Find where the given text appears and provide that cell's center as (X, Y) coordinate. 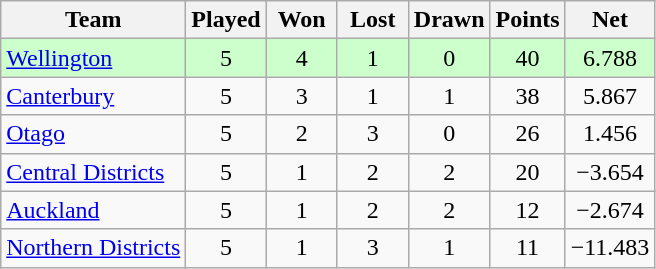
−3.654 (610, 172)
−11.483 (610, 248)
6.788 (610, 58)
1.456 (610, 134)
Won (302, 20)
5.867 (610, 96)
Points (528, 20)
Drawn (449, 20)
Played (226, 20)
11 (528, 248)
Wellington (94, 58)
Otago (94, 134)
Central Districts (94, 172)
Net (610, 20)
40 (528, 58)
38 (528, 96)
−2.674 (610, 210)
4 (302, 58)
26 (528, 134)
Auckland (94, 210)
12 (528, 210)
20 (528, 172)
Team (94, 20)
Lost (372, 20)
Canterbury (94, 96)
Northern Districts (94, 248)
